Pinpoint the cell where the given text exists, returning its [x, y] midpoint coordinate. 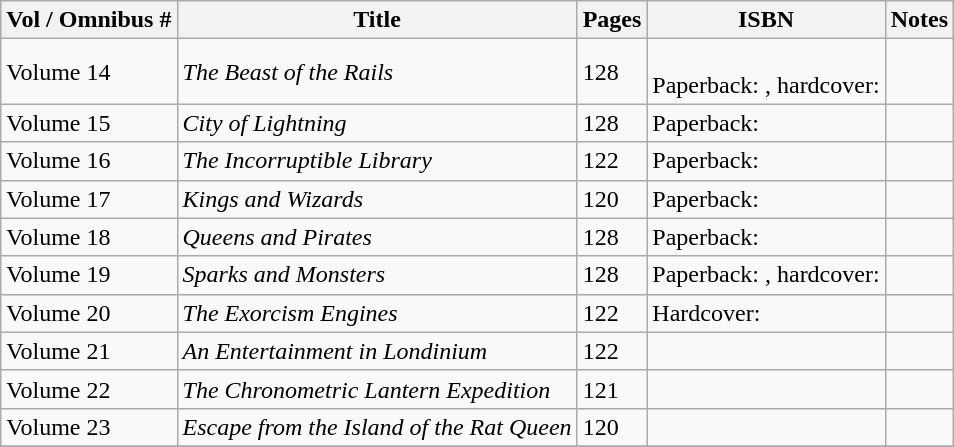
Volume 21 [89, 351]
Queens and Pirates [377, 237]
The Beast of the Rails [377, 72]
Notes [919, 20]
Volume 19 [89, 275]
Title [377, 20]
Volume 17 [89, 199]
Escape from the Island of the Rat Queen [377, 427]
Sparks and Monsters [377, 275]
121 [612, 389]
Volume 18 [89, 237]
An Entertainment in Londinium [377, 351]
Kings and Wizards [377, 199]
Volume 14 [89, 72]
ISBN [766, 20]
Volume 15 [89, 123]
Vol / Omnibus # [89, 20]
Volume 16 [89, 161]
Volume 23 [89, 427]
Volume 22 [89, 389]
Pages [612, 20]
Volume 20 [89, 313]
Hardcover: [766, 313]
The Chronometric Lantern Expedition [377, 389]
The Incorruptible Library [377, 161]
The Exorcism Engines [377, 313]
City of Lightning [377, 123]
